Provide the [X, Y] coordinate of the cell's center where the given text is located.  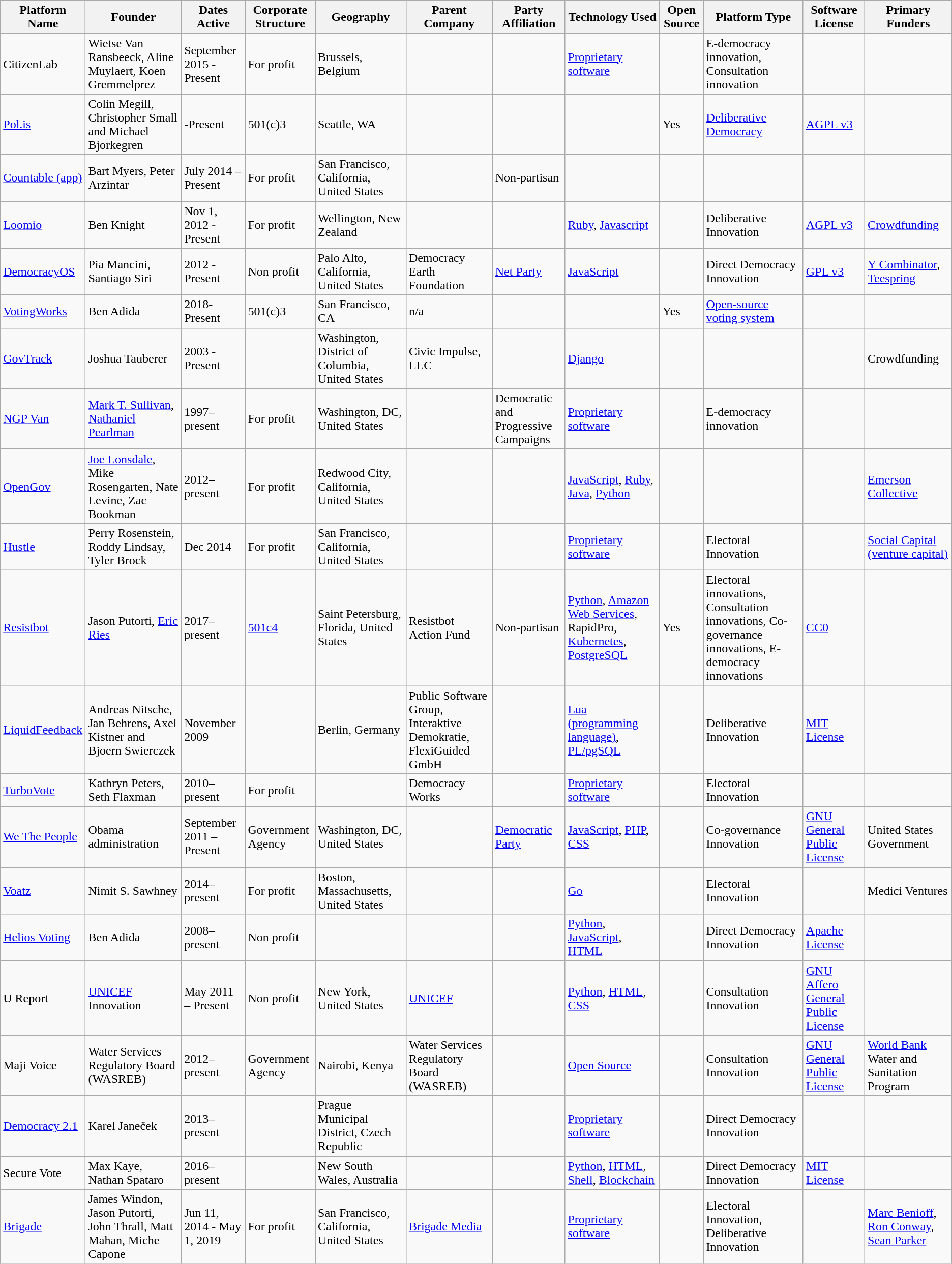
Prague Municipal District, Czech Republic [361, 1126]
1997–present [214, 419]
Deliberative Democracy [753, 124]
2013–present [214, 1126]
Obama administration [133, 837]
Max Kaye, Nathan Spataro [133, 1172]
Dec 2014 [214, 547]
Civic Impulse, LLC [449, 358]
n/a [449, 311]
Jun 11, 2014 - May 1, 2019 [214, 1226]
Open-source voting system [753, 311]
2016–present [214, 1172]
CitizenLab [43, 64]
Brigade Media [449, 1226]
Django [612, 358]
Palo Alto, California, United States [361, 272]
Lua (programming language), PL/pgSQL [612, 729]
LiquidFeedback [43, 729]
Berlin, Germany [361, 729]
CC0 [834, 627]
501c4 [280, 627]
VotingWorks [43, 311]
James Windon, Jason Putorti, John Thrall, Matt Mahan, Miche Capone [133, 1226]
Perry Rosenstein, Roddy Lindsay, Tyler Brock [133, 547]
Platform Name [43, 17]
Marc Benioff, Ron Conway, Sean Parker [908, 1226]
Primary Funders [908, 17]
Joe Lonsdale, Mike Rosengarten, Nate Levine, Zac Bookman [133, 486]
Seattle, WA [361, 124]
United States Government [908, 837]
Kathryn Peters, Seth Flaxman [133, 790]
Dates Active [214, 17]
Apache License [834, 938]
NGP Van [43, 419]
Hustle [43, 547]
GPL v3 [834, 272]
Voatz [43, 891]
UNICEF Innovation [133, 998]
Nov 1, 2012 - Present [214, 225]
-Present [214, 124]
Public Software Group, Interaktive Demokratie, FlexiGuided GmbH [449, 729]
New South Wales, Australia [361, 1172]
Geography [361, 17]
Python, Amazon Web Services, RapidPro, Kubernetes, PostgreSQL [612, 627]
Social Capital (venture capital) [908, 547]
U Report [43, 998]
UNICEF [449, 998]
World Bank Water and Sanitation Program [908, 1066]
E-democracy innovation, Consultation innovation [753, 64]
Joshua Tauberer [133, 358]
September 2015 - Present [214, 64]
Secure Vote [43, 1172]
Python, JavaScript, HTML [612, 938]
Saint Petersburg, Florida, United States [361, 627]
Washington, District of Columbia, United States [361, 358]
Go [612, 891]
Karel Janeček [133, 1126]
JavaScript, PHP, CSS [612, 837]
Boston, Massachusetts, United States [361, 891]
E-democracy innovation [753, 419]
JavaScript, Ruby, Java, Python [612, 486]
Redwood City, California, United States [361, 486]
Brigade [43, 1226]
Party Affiliation [529, 17]
Democracy Earth Foundation [449, 272]
Wellington, New Zealand [361, 225]
2003 - Present [214, 358]
Bart Myers, Peter Arzintar [133, 178]
2012 - Present [214, 272]
GovTrack [43, 358]
July 2014 – Present [214, 178]
September 2011 – Present [214, 837]
We The People [43, 837]
Democracy 2.1 [43, 1126]
Software License [834, 17]
2014–present [214, 891]
OpenGov [43, 486]
Resistbot [43, 627]
Resistbot Action Fund [449, 627]
Maji Voice [43, 1066]
Democratic Party [529, 837]
Ben Knight [133, 225]
Python, HTML, Shell, Blockchain [612, 1172]
Andreas Nitsche, Jan Behrens, Axel Kistner and Bjoern Swierczek [133, 729]
Wietse Van Ransbeeck, Aline Muylaert, Koen Gremmelprez [133, 64]
Brussels, Belgium [361, 64]
2018-Present [214, 311]
DemocracyOS [43, 272]
Technology Used [612, 17]
Colin Megill, Christopher Small and Michael Bjorkegren [133, 124]
Loomio [43, 225]
Corporate Structure [280, 17]
GNU Affero General Public License [834, 998]
JavaScript [612, 272]
Helios Voting [43, 938]
Co-governance Innovation [753, 837]
2008–present [214, 938]
November 2009 [214, 729]
2010–present [214, 790]
Founder [133, 17]
Y Combinator, Teespring [908, 272]
Nairobi, Kenya [361, 1066]
Democracy Works [449, 790]
New York, United States [361, 998]
Medici Ventures [908, 891]
Electoral Innovation, Deliberative Innovation [753, 1226]
Mark T. Sullivan, Nathaniel Pearlman [133, 419]
2017–present [214, 627]
May 2011 – Present [214, 998]
Net Party [529, 272]
Countable (app) [43, 178]
Nimit S. Sawhney [133, 891]
Pia Mancini, Santiago Siri [133, 272]
TurboVote [43, 790]
Emerson Collective [908, 486]
Electoral innovations, Consultation innovations, Co-governance innovations, E-democracy innovations [753, 627]
Ruby, Javascript [612, 225]
Parent Company [449, 17]
Jason Putorti, Eric Ries [133, 627]
Democratic and Progressive Campaigns [529, 419]
Pol.is [43, 124]
Platform Type [753, 17]
San Francisco, CA [361, 311]
Python, HTML, CSS [612, 998]
